Capture the cell that displays the provided text and extract its (x, y) central coordinate. 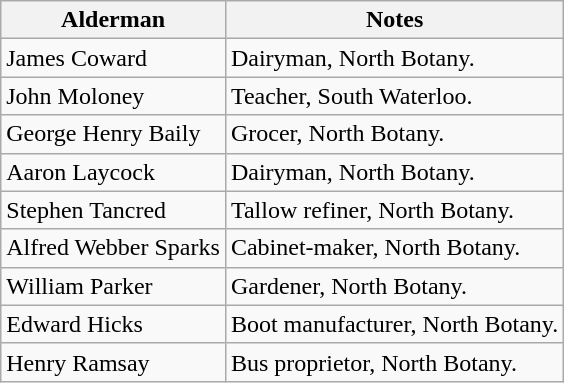
Aaron Laycock (114, 172)
Grocer, North Botany. (394, 134)
Notes (394, 20)
Boot manufacturer, North Botany. (394, 324)
Gardener, North Botany. (394, 286)
Alderman (114, 20)
Edward Hicks (114, 324)
James Coward (114, 58)
Alfred Webber Sparks (114, 248)
Teacher, South Waterloo. (394, 96)
George Henry Baily (114, 134)
Bus proprietor, North Botany. (394, 362)
Cabinet-maker, North Botany. (394, 248)
John Moloney (114, 96)
William Parker (114, 286)
Henry Ramsay (114, 362)
Stephen Tancred (114, 210)
Tallow refiner, North Botany. (394, 210)
